Determine the (x, y) coordinate at the center of the cell enclosing the given text.  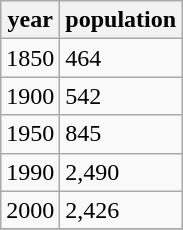
2000 (30, 210)
year (30, 20)
population (121, 20)
464 (121, 58)
1950 (30, 134)
2,426 (121, 210)
1990 (30, 172)
1850 (30, 58)
845 (121, 134)
542 (121, 96)
1900 (30, 96)
2,490 (121, 172)
